For the text-containing cell, return its midpoint in (x, y) coordinate format. 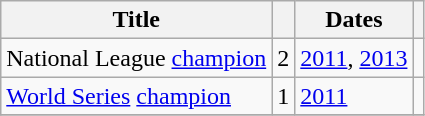
Dates (354, 20)
2 (284, 58)
World Series champion (136, 96)
National League champion (136, 58)
Title (136, 20)
2011, 2013 (354, 58)
1 (284, 96)
2011 (354, 96)
